Extract the [X, Y] coordinate from the center of the cell holding the provided text.  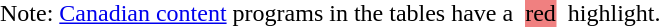
Note: Canadian content programs in the tables have a [262, 14]
red [540, 14]
